Scan for the cell matching the given text and deliver its [X, Y] coordinate at center. 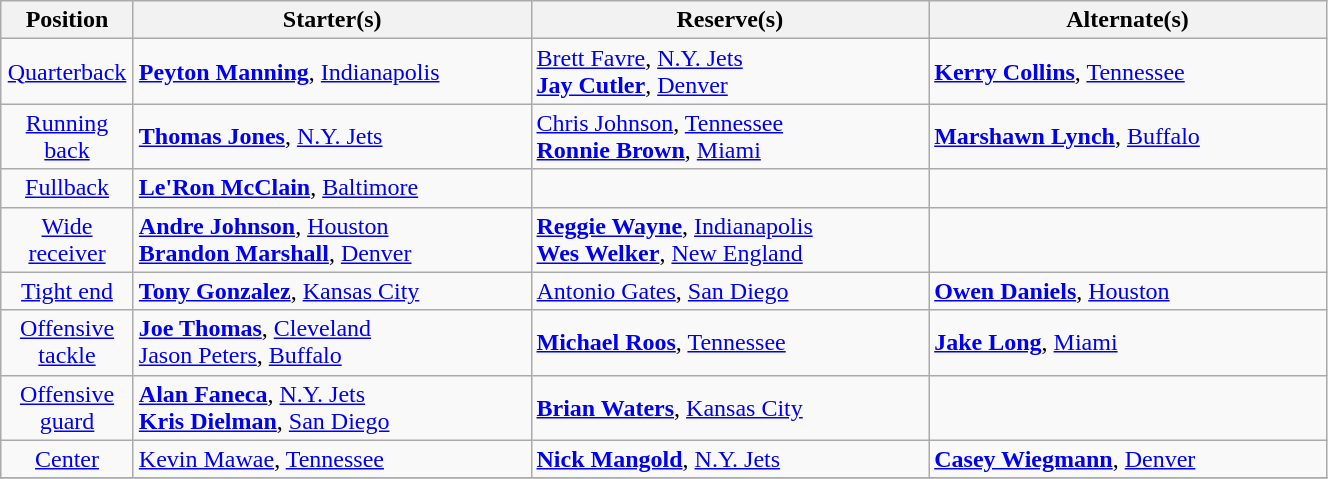
Antonio Gates, San Diego [730, 291]
Owen Daniels, Houston [1128, 291]
Andre Johnson, Houston Brandon Marshall, Denver [332, 240]
Quarterback [68, 72]
Alan Faneca, N.Y. Jets Kris Dielman, San Diego [332, 408]
Offensive tackle [68, 342]
Fullback [68, 188]
Marshawn Lynch, Buffalo [1128, 136]
Casey Wiegmann, Denver [1128, 459]
Wide receiver [68, 240]
Thomas Jones, N.Y. Jets [332, 136]
Reggie Wayne, Indianapolis Wes Welker, New England [730, 240]
Brett Favre, N.Y. Jets Jay Cutler, Denver [730, 72]
Offensive guard [68, 408]
Starter(s) [332, 20]
Michael Roos, Tennessee [730, 342]
Kerry Collins, Tennessee [1128, 72]
Brian Waters, Kansas City [730, 408]
Nick Mangold, N.Y. Jets [730, 459]
Peyton Manning, Indianapolis [332, 72]
Position [68, 20]
Reserve(s) [730, 20]
Chris Johnson, Tennessee Ronnie Brown, Miami [730, 136]
Running back [68, 136]
Center [68, 459]
Tight end [68, 291]
Kevin Mawae, Tennessee [332, 459]
Le'Ron McClain, Baltimore [332, 188]
Jake Long, Miami [1128, 342]
Alternate(s) [1128, 20]
Tony Gonzalez, Kansas City [332, 291]
Joe Thomas, Cleveland Jason Peters, Buffalo [332, 342]
